Return the (x, y) coordinate for the center point of the cell that contains the specified text.  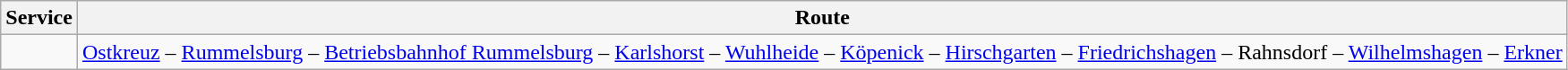
Route (822, 18)
Service (39, 18)
